Determine the (X, Y) coordinate at the center of the cell enclosing the given text.  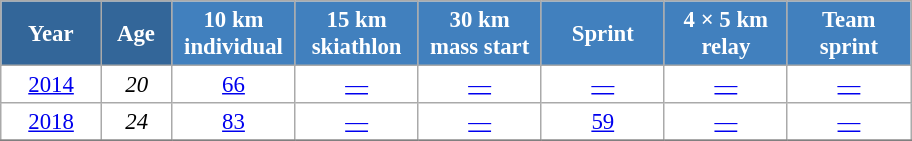
4 × 5 km relay (726, 34)
2014 (52, 85)
Year (52, 34)
20 (136, 85)
66 (234, 85)
Team sprint (848, 34)
Sprint (602, 34)
Age (136, 34)
83 (234, 122)
15 km skiathlon (356, 34)
59 (602, 122)
10 km individual (234, 34)
30 km mass start (480, 34)
2018 (52, 122)
24 (136, 122)
